Pinpoint the cell where the given text exists, returning its (x, y) midpoint coordinate. 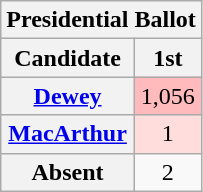
2 (168, 172)
1 (168, 134)
1,056 (168, 96)
Presidential Ballot (102, 20)
1st (168, 58)
Candidate (68, 58)
Absent (68, 172)
MacArthur (68, 134)
Dewey (68, 96)
